Locate the cell with the specified text and output its (X, Y) center coordinate. 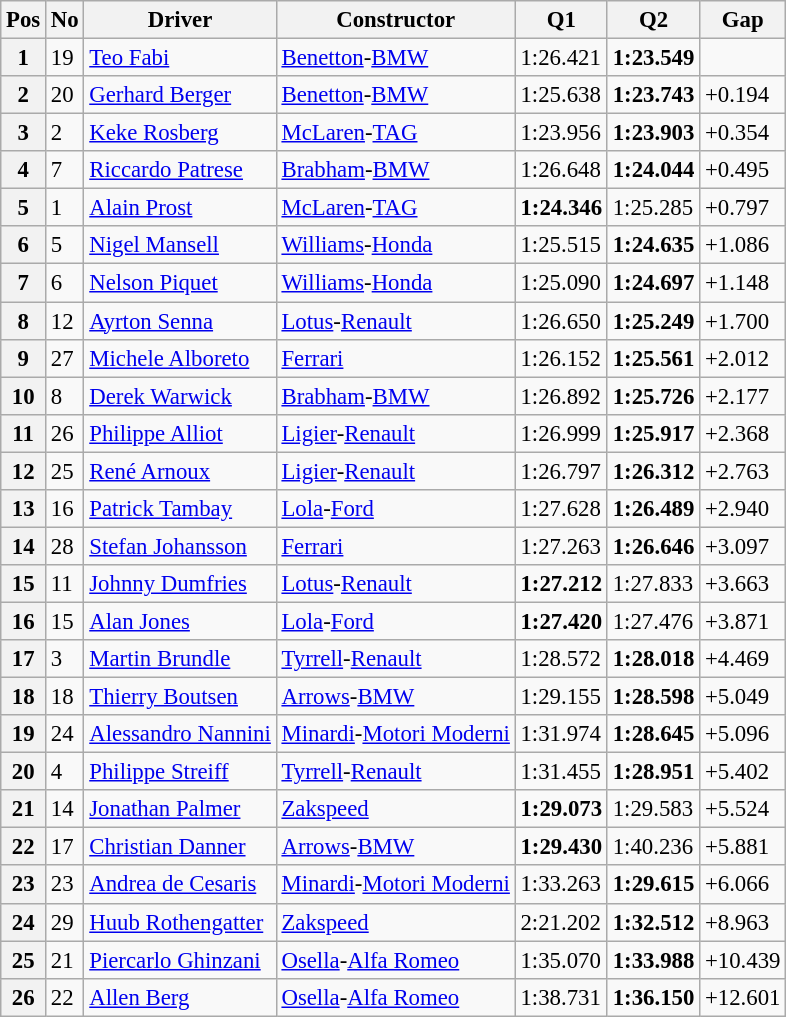
Michele Alboreto (180, 358)
1:27.476 (653, 621)
1:26.489 (653, 509)
Thierry Boutsen (180, 697)
1:36.150 (653, 997)
Nigel Mansell (180, 245)
1:26.312 (653, 471)
Gerhard Berger (180, 95)
1:25.285 (653, 208)
1:24.697 (653, 283)
+3.871 (743, 621)
René Arnoux (180, 471)
2:21.202 (561, 922)
1:26.892 (561, 396)
+0.194 (743, 95)
+3.097 (743, 546)
1:27.420 (561, 621)
Alessandro Nannini (180, 734)
1:26.797 (561, 471)
+2.368 (743, 433)
Q2 (653, 20)
1:29.583 (653, 809)
1:33.988 (653, 960)
Philippe Streiff (180, 772)
Patrick Tambay (180, 509)
10 (24, 396)
1:27.628 (561, 509)
1:28.951 (653, 772)
1:28.018 (653, 659)
1:32.512 (653, 922)
Pos (24, 20)
1:29.155 (561, 697)
1:31.974 (561, 734)
1:28.598 (653, 697)
+0.797 (743, 208)
1:26.646 (653, 546)
1:25.090 (561, 283)
+12.601 (743, 997)
1:25.249 (653, 321)
1:27.833 (653, 584)
Nelson Piquet (180, 283)
+6.066 (743, 885)
1:38.731 (561, 997)
28 (65, 546)
1:27.212 (561, 584)
+1.700 (743, 321)
Andrea de Cesaris (180, 885)
+5.524 (743, 809)
Alain Prost (180, 208)
+2.940 (743, 509)
1:26.650 (561, 321)
+1.148 (743, 283)
+0.495 (743, 170)
1:25.515 (561, 245)
1:31.455 (561, 772)
1:25.561 (653, 358)
+10.439 (743, 960)
+2.012 (743, 358)
1:35.070 (561, 960)
1:25.917 (653, 433)
1:25.726 (653, 396)
+5.096 (743, 734)
Driver (180, 20)
Christian Danner (180, 847)
29 (65, 922)
No (65, 20)
1:26.152 (561, 358)
1:23.903 (653, 133)
+5.402 (743, 772)
1:26.648 (561, 170)
1:26.999 (561, 433)
13 (24, 509)
Allen Berg (180, 997)
1:27.263 (561, 546)
Riccardo Patrese (180, 170)
Gap (743, 20)
+2.177 (743, 396)
1:33.263 (561, 885)
+4.469 (743, 659)
+1.086 (743, 245)
Constructor (396, 20)
1:24.635 (653, 245)
1:23.956 (561, 133)
1:29.615 (653, 885)
+5.881 (743, 847)
Alan Jones (180, 621)
1:25.638 (561, 95)
+8.963 (743, 922)
Ayrton Senna (180, 321)
Huub Rothengatter (180, 922)
Philippe Alliot (180, 433)
Teo Fabi (180, 58)
1:26.421 (561, 58)
Johnny Dumfries (180, 584)
+2.763 (743, 471)
1:23.549 (653, 58)
1:28.572 (561, 659)
Keke Rosberg (180, 133)
1:24.044 (653, 170)
9 (24, 358)
1:28.645 (653, 734)
Jonathan Palmer (180, 809)
+0.354 (743, 133)
Piercarlo Ghinzani (180, 960)
Stefan Johansson (180, 546)
1:23.743 (653, 95)
1:29.073 (561, 809)
+3.663 (743, 584)
1:24.346 (561, 208)
Derek Warwick (180, 396)
27 (65, 358)
Martin Brundle (180, 659)
1:40.236 (653, 847)
1:29.430 (561, 847)
+5.049 (743, 697)
Q1 (561, 20)
